Find where the given text appears and provide that cell's center as (x, y) coordinate. 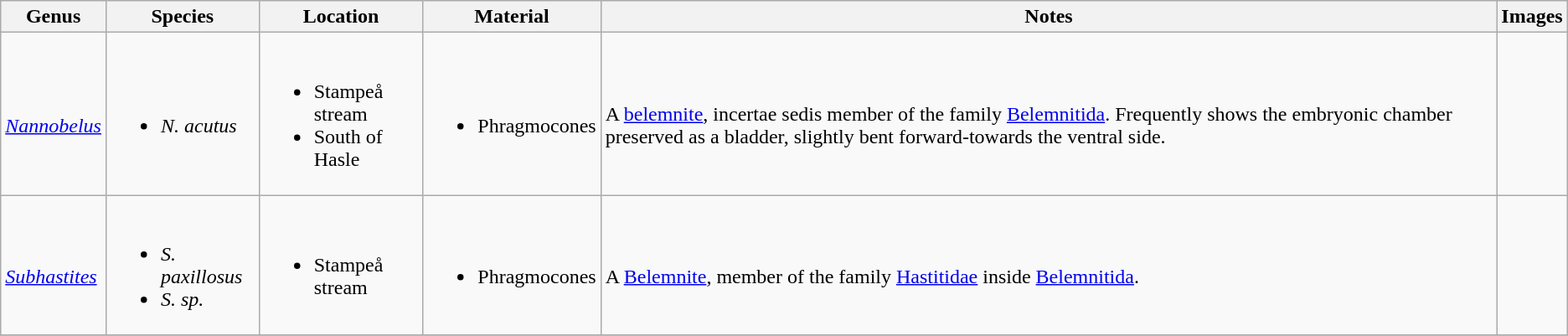
Genus (54, 17)
Notes (1049, 17)
Subhastites (54, 265)
S. paxillosusS. sp. (183, 265)
Stampeå stream (341, 265)
Nannobelus (54, 114)
Images (1532, 17)
A Belemnite, member of the family Hastitidae inside Belemnitida. (1049, 265)
Species (183, 17)
N. acutus (183, 114)
Material (512, 17)
Stampeå streamSouth of Hasle (341, 114)
Location (341, 17)
